Pinpoint the cell where the given text exists, returning its [X, Y] midpoint coordinate. 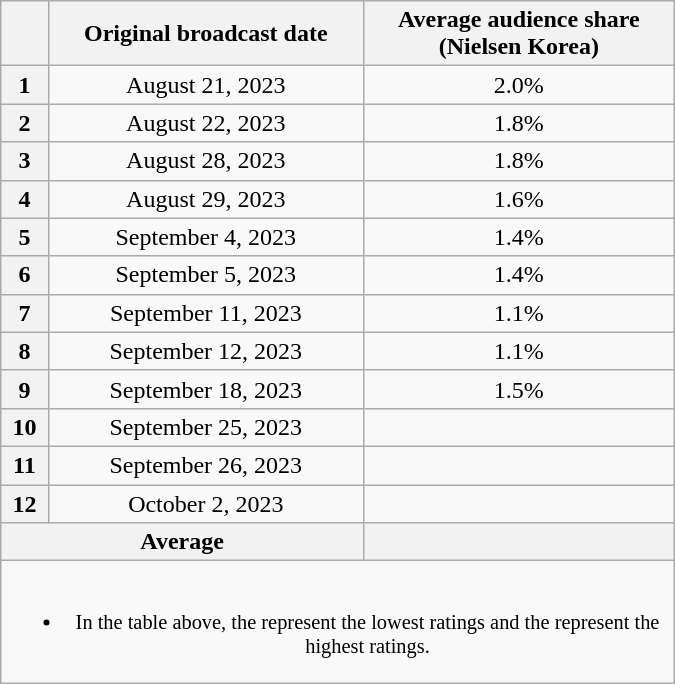
September 5, 2023 [206, 275]
11 [24, 465]
August 28, 2023 [206, 161]
September 11, 2023 [206, 313]
10 [24, 427]
September 25, 2023 [206, 427]
In the table above, the represent the lowest ratings and the represent the highest ratings. [338, 622]
5 [24, 237]
12 [24, 503]
7 [24, 313]
1.5% [518, 389]
Original broadcast date [206, 34]
2 [24, 123]
9 [24, 389]
1 [24, 85]
8 [24, 351]
September 26, 2023 [206, 465]
August 29, 2023 [206, 199]
August 21, 2023 [206, 85]
September 12, 2023 [206, 351]
September 4, 2023 [206, 237]
4 [24, 199]
Average audience share(Nielsen Korea) [518, 34]
September 18, 2023 [206, 389]
2.0% [518, 85]
October 2, 2023 [206, 503]
3 [24, 161]
August 22, 2023 [206, 123]
1.6% [518, 199]
6 [24, 275]
Average [182, 542]
